Output the (x, y) coordinate of the center of the cell containing the given text.  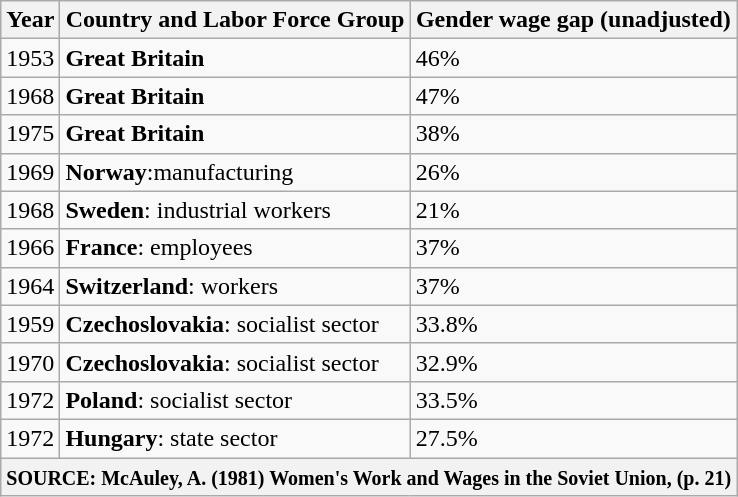
Sweden: industrial workers (235, 210)
1970 (30, 362)
1964 (30, 286)
1959 (30, 324)
1969 (30, 172)
Norway:manufacturing (235, 172)
France: employees (235, 248)
33.8% (573, 324)
SOURCE: McAuley, A. (1981) Women's Work and Wages in the Soviet Union, (p. 21) (369, 477)
47% (573, 96)
33.5% (573, 400)
Year (30, 20)
1953 (30, 58)
38% (573, 134)
46% (573, 58)
1975 (30, 134)
Hungary: state sector (235, 438)
Poland: socialist sector (235, 400)
26% (573, 172)
Gender wage gap (unadjusted) (573, 20)
21% (573, 210)
27.5% (573, 438)
32.9% (573, 362)
Country and Labor Force Group (235, 20)
1966 (30, 248)
Switzerland: workers (235, 286)
